Find where the given text appears and provide that cell's center as [X, Y] coordinate. 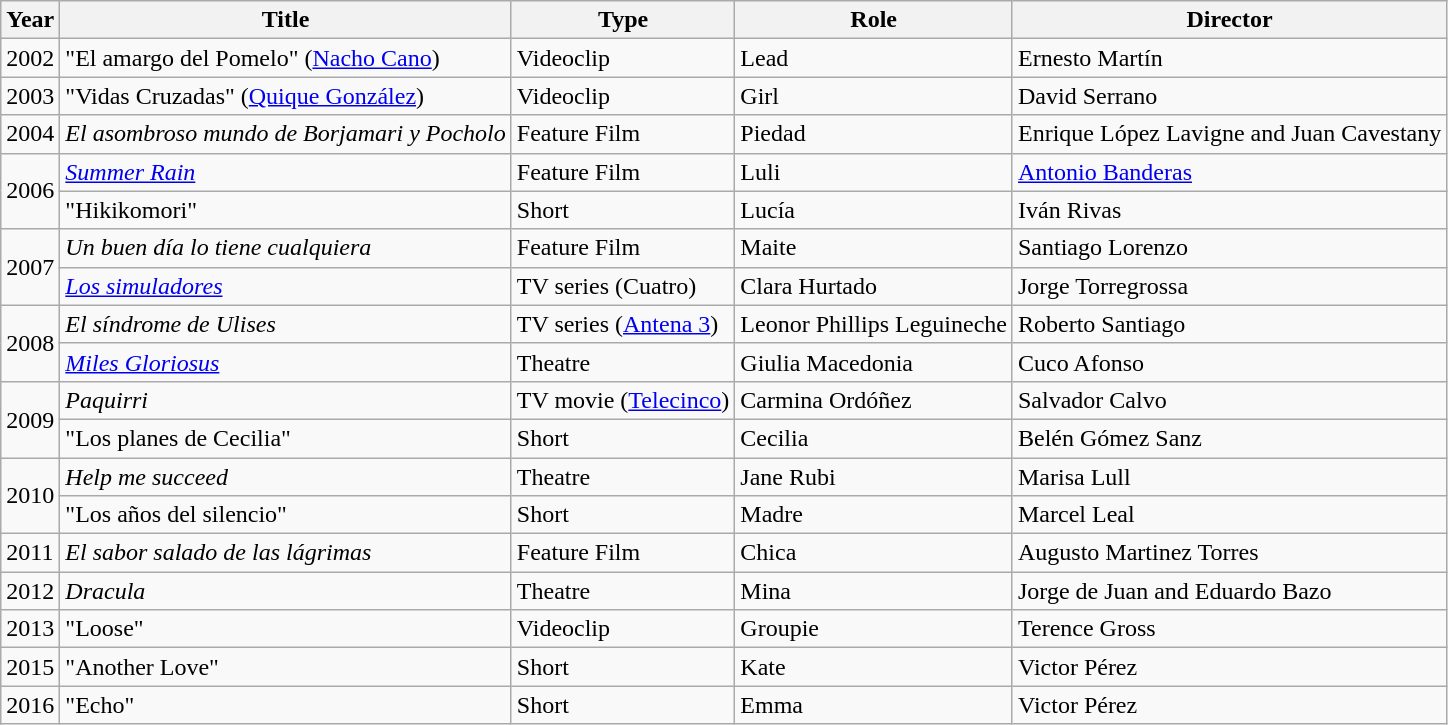
"Loose" [286, 629]
2002 [30, 58]
Salvador Calvo [1229, 400]
Los simuladores [286, 286]
Un buen día lo tiene cualquiera [286, 248]
Girl [874, 96]
2012 [30, 591]
Marisa Lull [1229, 477]
Piedad [874, 134]
Terence Gross [1229, 629]
El sabor salado de las lágrimas [286, 553]
"Vidas Cruzadas" (Quique González) [286, 96]
Carmina Ordóñez [874, 400]
2003 [30, 96]
Role [874, 20]
2009 [30, 419]
Cecilia [874, 438]
Jorge de Juan and Eduardo Bazo [1229, 591]
Madre [874, 515]
Type [623, 20]
Ernesto Martín [1229, 58]
"Los planes de Cecilia" [286, 438]
Jane Rubi [874, 477]
El asombroso mundo de Borjamari y Pocholo [286, 134]
Summer Rain [286, 172]
Kate [874, 667]
Help me succeed [286, 477]
Augusto Martinez Torres [1229, 553]
"Echo" [286, 705]
Clara Hurtado [874, 286]
"Another Love" [286, 667]
2007 [30, 267]
Title [286, 20]
"Hikikomori" [286, 210]
Groupie [874, 629]
Paquirri [286, 400]
Leonor Phillips Leguineche [874, 324]
Luli [874, 172]
Year [30, 20]
Lead [874, 58]
Belén Gómez Sanz [1229, 438]
Cuco Afonso [1229, 362]
2016 [30, 705]
TV movie (Telecinco) [623, 400]
El síndrome de Ulises [286, 324]
Roberto Santiago [1229, 324]
Miles Gloriosus [286, 362]
TV series (Antena 3) [623, 324]
2015 [30, 667]
Director [1229, 20]
2011 [30, 553]
Emma [874, 705]
Lucía [874, 210]
Giulia Macedonia [874, 362]
"El amargo del Pomelo" (Nacho Cano) [286, 58]
"Los años del silencio" [286, 515]
Antonio Banderas [1229, 172]
2013 [30, 629]
Dracula [286, 591]
Jorge Torregrossa [1229, 286]
Marcel Leal [1229, 515]
Santiago Lorenzo [1229, 248]
Maite [874, 248]
Enrique López Lavigne and Juan Cavestany [1229, 134]
TV series (Cuatro) [623, 286]
David Serrano [1229, 96]
2010 [30, 496]
2008 [30, 343]
Mina [874, 591]
Chica [874, 553]
2004 [30, 134]
2006 [30, 191]
Iván Rivas [1229, 210]
